Return [X, Y] of the center of cell containing provided text 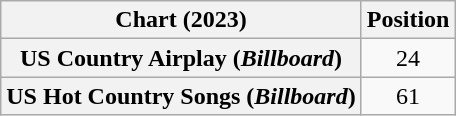
Position [408, 20]
US Hot Country Songs (Billboard) [181, 96]
US Country Airplay (Billboard) [181, 58]
61 [408, 96]
Chart (2023) [181, 20]
24 [408, 58]
